Find where the given text appears and provide that cell's center as [X, Y] coordinate. 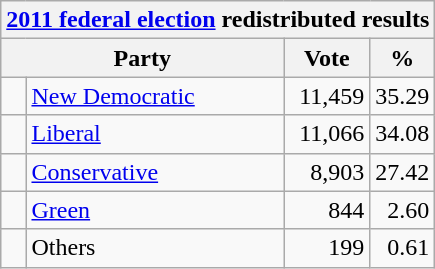
27.42 [402, 172]
Green [155, 210]
11,459 [327, 96]
Conservative [155, 172]
Vote [327, 58]
0.61 [402, 248]
11,066 [327, 134]
35.29 [402, 96]
New Democratic [155, 96]
34.08 [402, 134]
844 [327, 210]
199 [327, 248]
2.60 [402, 210]
Others [155, 248]
Party [142, 58]
Liberal [155, 134]
2011 federal election redistributed results [218, 20]
% [402, 58]
8,903 [327, 172]
